Extract the (x, y) coordinate from the center of the cell holding the provided text.  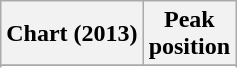
Peakposition (189, 34)
Chart (2013) (72, 34)
